Determine the (X, Y) coordinate at the center of the cell enclosing the given text.  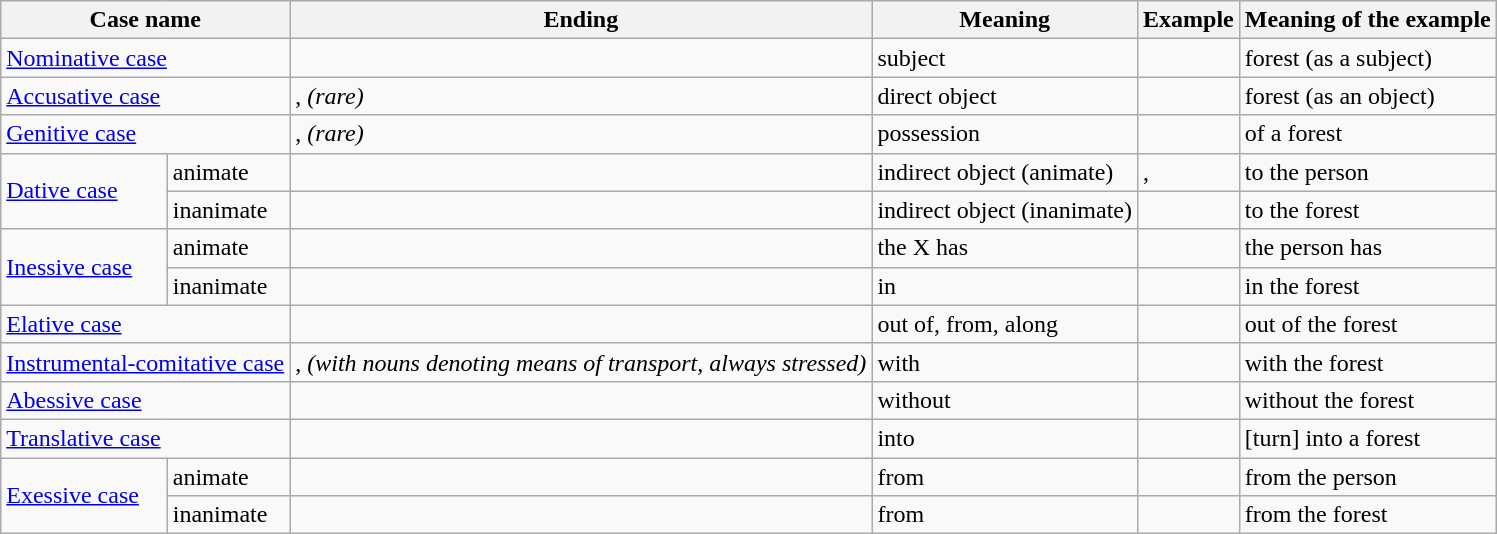
out of the forest (1368, 324)
indirect object (inanimate) (1005, 210)
Case name (146, 20)
[turn] into a forest (1368, 438)
Accusative case (146, 96)
Example (1189, 20)
Translative case (146, 438)
without the forest (1368, 400)
to the forest (1368, 210)
out of, from, along (1005, 324)
Genitive case (146, 134)
Meaning of the example (1368, 20)
Meaning (1005, 20)
, (with nouns denoting means of transport, always stressed) (581, 362)
Instrumental-comitative case (146, 362)
Inessive case (84, 267)
into (1005, 438)
subject (1005, 58)
in (1005, 286)
Ending (581, 20)
Nominative case (146, 58)
of a forest (1368, 134)
with (1005, 362)
Exessive case (84, 496)
indirect object (animate) (1005, 172)
the person has (1368, 248)
the X has (1005, 248)
without (1005, 400)
forest (as an object) (1368, 96)
in the forest (1368, 286)
Dative case (84, 191)
to the person (1368, 172)
from the person (1368, 477)
from the forest (1368, 515)
forest (as a subject) (1368, 58)
possession (1005, 134)
direct object (1005, 96)
, (1189, 172)
with the forest (1368, 362)
Elative case (146, 324)
Abessive case (146, 400)
